Find where the given text appears and provide that cell's center as (X, Y) coordinate. 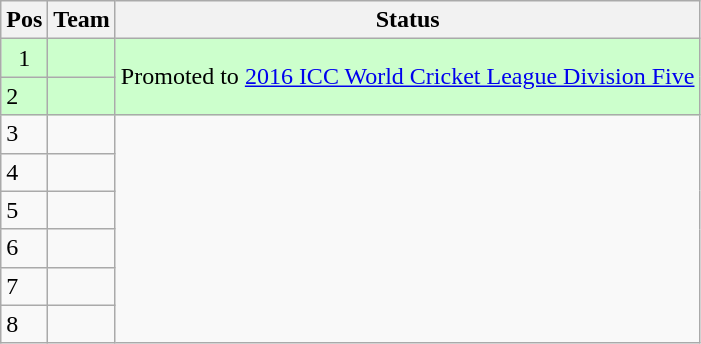
2 (24, 96)
Pos (24, 20)
6 (24, 248)
3 (24, 134)
Promoted to 2016 ICC World Cricket League Division Five (408, 77)
5 (24, 210)
Status (408, 20)
Team (82, 20)
8 (24, 324)
1 (24, 58)
7 (24, 286)
4 (24, 172)
